From the cell containing the given text, extract its center point as (X, Y) coordinate. 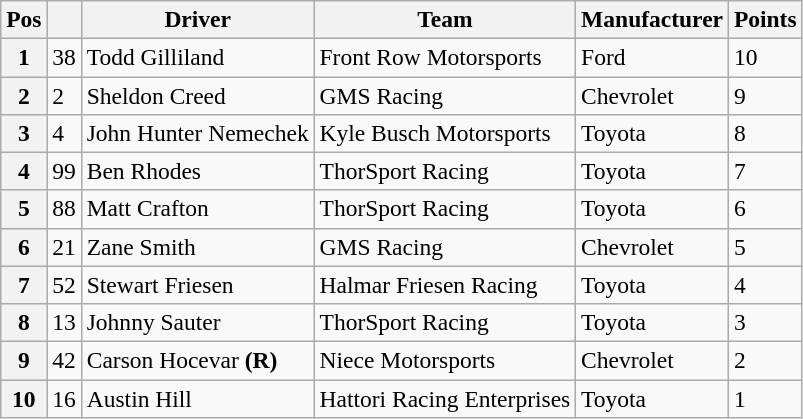
Matt Crafton (198, 209)
Austin Hill (198, 398)
Niece Motorsports (445, 360)
Johnny Sauter (198, 322)
Todd Gilliland (198, 57)
13 (64, 322)
Manufacturer (652, 19)
Pos (24, 19)
Kyle Busch Motorsports (445, 133)
Zane Smith (198, 247)
Ford (652, 57)
21 (64, 247)
Sheldon Creed (198, 95)
Points (765, 19)
Hattori Racing Enterprises (445, 398)
38 (64, 57)
16 (64, 398)
88 (64, 209)
Carson Hocevar (R) (198, 360)
Halmar Friesen Racing (445, 285)
52 (64, 285)
Driver (198, 19)
42 (64, 360)
Ben Rhodes (198, 171)
Team (445, 19)
John Hunter Nemechek (198, 133)
Front Row Motorsports (445, 57)
99 (64, 171)
Stewart Friesen (198, 285)
